Detect which cell encompasses the target text, then output its (x, y) center coordinate. 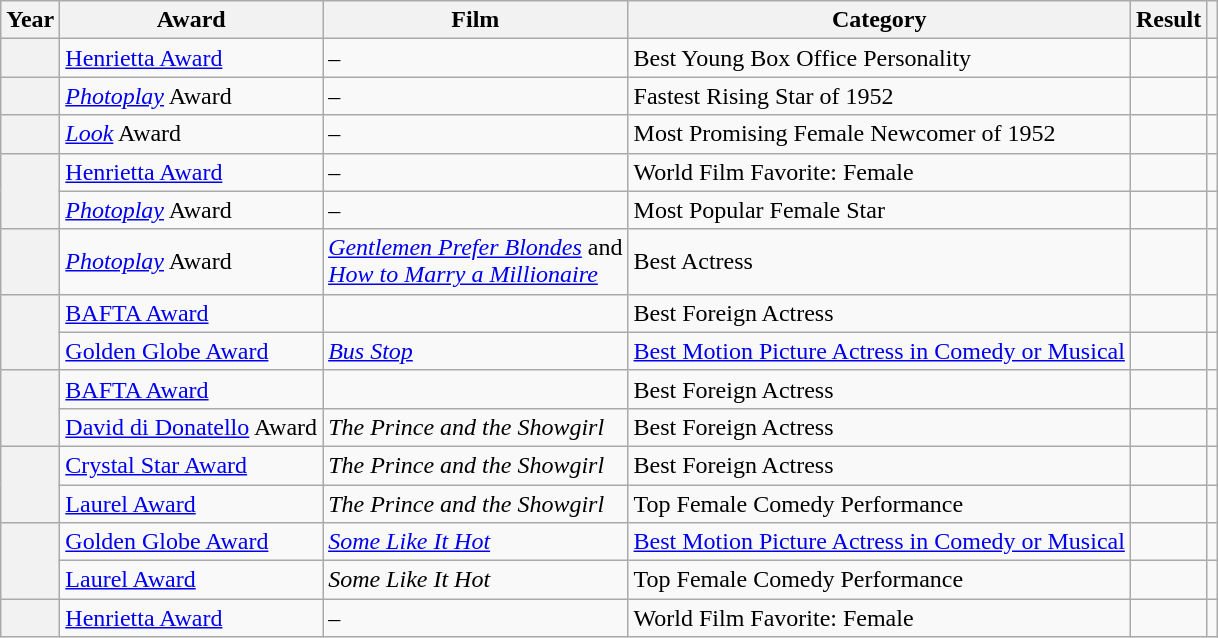
Bus Stop (476, 351)
Gentlemen Prefer Blondes andHow to Marry a Millionaire (476, 262)
Fastest Rising Star of 1952 (879, 96)
Year (30, 20)
Most Popular Female Star (879, 210)
Best Young Box Office Personality (879, 58)
Film (476, 20)
Result (1168, 20)
Best Actress (879, 262)
David di Donatello Award (192, 427)
Most Promising Female Newcomer of 1952 (879, 134)
Category (879, 20)
Award (192, 20)
Look Award (192, 134)
Crystal Star Award (192, 465)
